Return the (x, y) coordinate for the center point of the cell that contains the specified text.  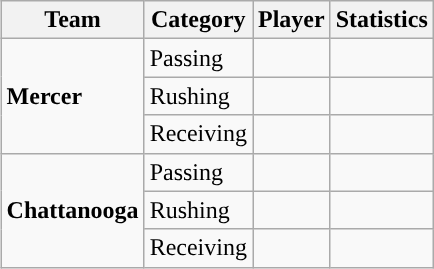
Team (72, 20)
Statistics (382, 20)
Category (198, 20)
Player (291, 20)
Chattanooga (72, 210)
Mercer (72, 96)
